Output the (X, Y) coordinate of the center of the cell containing the given text.  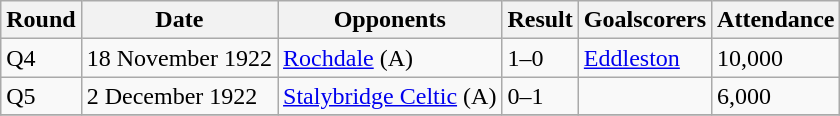
Attendance (776, 20)
Q5 (41, 96)
1–0 (540, 58)
6,000 (776, 96)
Opponents (390, 20)
Q4 (41, 58)
0–1 (540, 96)
Eddleston (644, 58)
10,000 (776, 58)
Round (41, 20)
Rochdale (A) (390, 58)
Stalybridge Celtic (A) (390, 96)
Result (540, 20)
18 November 1922 (179, 58)
Goalscorers (644, 20)
Date (179, 20)
2 December 1922 (179, 96)
